From the cell containing the given text, extract its center point as [X, Y] coordinate. 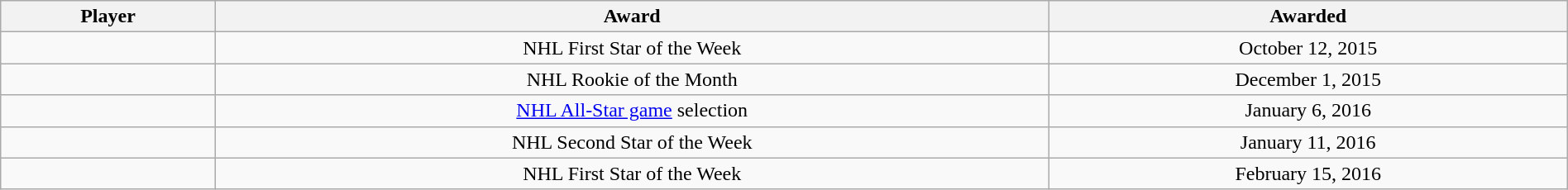
Player [108, 17]
Award [632, 17]
October 12, 2015 [1308, 48]
February 15, 2016 [1308, 173]
NHL Second Star of the Week [632, 142]
January 11, 2016 [1308, 142]
Awarded [1308, 17]
NHL All-Star game selection [632, 111]
January 6, 2016 [1308, 111]
NHL Rookie of the Month [632, 79]
December 1, 2015 [1308, 79]
